Search for the cell housing the specified text and yield its [x, y] center coordinate. 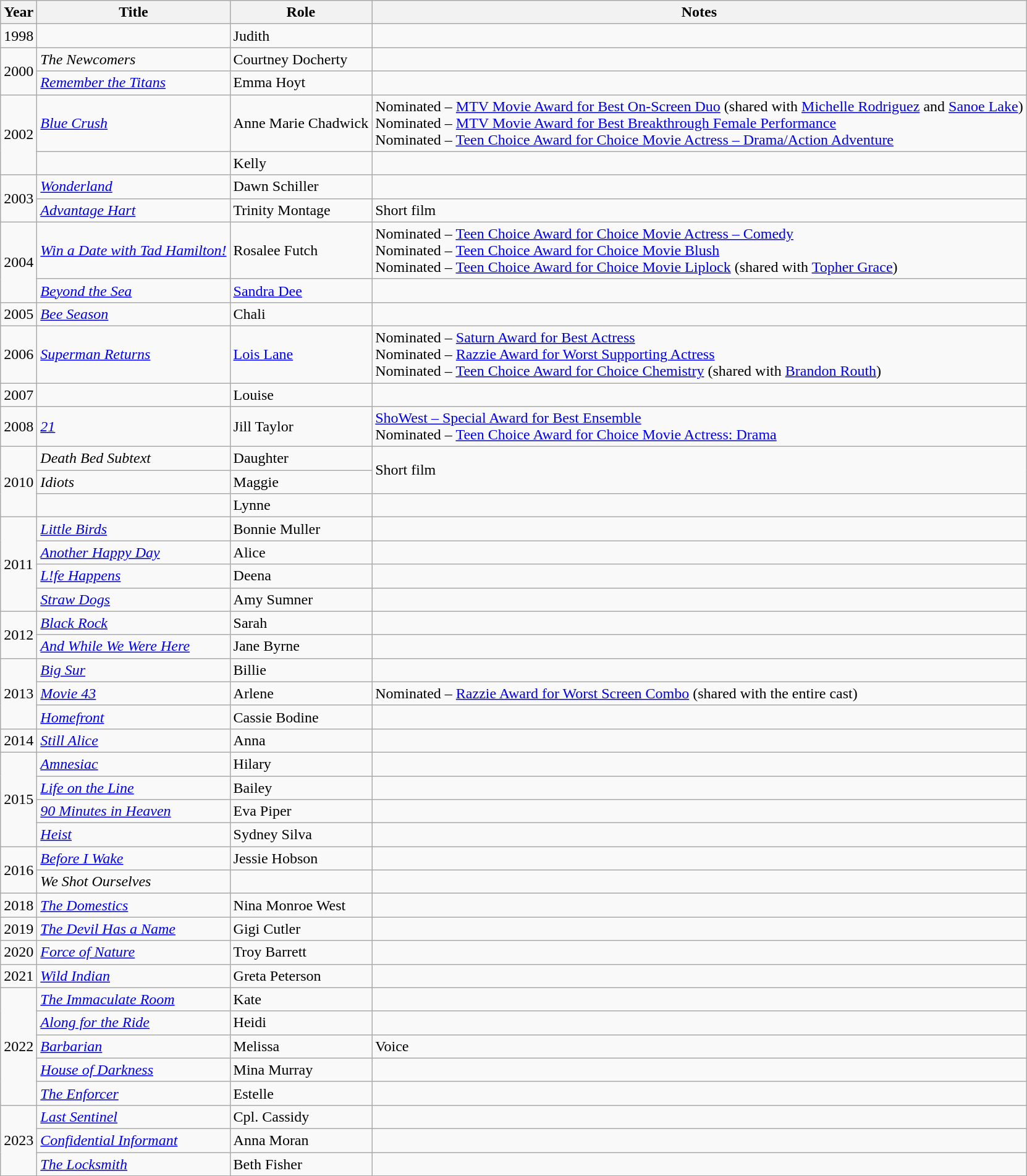
Bee Season [133, 314]
Wonderland [133, 187]
Nominated – Razzie Award for Worst Screen Combo (shared with the entire cast) [699, 693]
Amy Sumner [301, 599]
Still Alice [133, 740]
Beth Fisher [301, 1164]
Superman Returns [133, 354]
2014 [19, 740]
Jane Byrne [301, 646]
The Enforcer [133, 1093]
Straw Dogs [133, 599]
2003 [19, 198]
Notes [699, 12]
Remember the Titans [133, 83]
Movie 43 [133, 693]
Rosalee Futch [301, 250]
Gigi Cutler [301, 929]
Jill Taylor [301, 426]
Mina Murray [301, 1070]
Eva Piper [301, 811]
Chali [301, 314]
Sydney Silva [301, 835]
Billie [301, 670]
Barbarian [133, 1046]
2012 [19, 635]
Confidential Informant [133, 1140]
Before I Wake [133, 858]
Advantage Hart [133, 210]
We Shot Ourselves [133, 882]
And While We Were Here [133, 646]
Last Sentinel [133, 1117]
2023 [19, 1140]
Daughter [301, 459]
Lois Lane [301, 354]
90 Minutes in Heaven [133, 811]
Nina Monroe West [301, 905]
Little Birds [133, 529]
Dawn Schiller [301, 187]
Emma Hoyt [301, 83]
The Domestics [133, 905]
Melissa [301, 1046]
2020 [19, 952]
Along for the Ride [133, 1023]
2015 [19, 799]
2000 [19, 71]
2004 [19, 262]
Lynne [301, 506]
Title [133, 12]
2021 [19, 976]
The Devil Has a Name [133, 929]
Sarah [301, 623]
Troy Barrett [301, 952]
Big Sur [133, 670]
ShoWest – Special Award for Best EnsembleNominated – Teen Choice Award for Choice Movie Actress: Drama [699, 426]
Maggie [301, 482]
The Newcomers [133, 59]
1998 [19, 36]
Another Happy Day [133, 552]
2010 [19, 482]
Trinity Montage [301, 210]
Wild Indian [133, 976]
Force of Nature [133, 952]
Bonnie Muller [301, 529]
Heidi [301, 1023]
Amnesiac [133, 764]
Idiots [133, 482]
Beyond the Sea [133, 290]
The Locksmith [133, 1164]
Arlene [301, 693]
Cassie Bodine [301, 717]
Homefront [133, 717]
Greta Peterson [301, 976]
Courtney Docherty [301, 59]
Judith [301, 36]
2019 [19, 929]
21 [133, 426]
Kate [301, 999]
House of Darkness [133, 1070]
Blue Crush [133, 123]
Jessie Hobson [301, 858]
2005 [19, 314]
Louise [301, 395]
Kelly [301, 163]
Anne Marie Chadwick [301, 123]
2018 [19, 905]
Voice [699, 1046]
Black Rock [133, 623]
Hilary [301, 764]
Bailey [301, 788]
Anna Moran [301, 1140]
Role [301, 12]
L!fe Happens [133, 576]
2022 [19, 1046]
2013 [19, 693]
Heist [133, 835]
2008 [19, 426]
Year [19, 12]
2016 [19, 870]
Death Bed Subtext [133, 459]
Cpl. Cassidy [301, 1117]
Alice [301, 552]
Sandra Dee [301, 290]
Deena [301, 576]
2007 [19, 395]
Win a Date with Tad Hamilton! [133, 250]
Anna [301, 740]
Life on the Line [133, 788]
Estelle [301, 1093]
2002 [19, 135]
The Immaculate Room [133, 999]
2006 [19, 354]
2011 [19, 564]
